Output the (X, Y) coordinate of the center of the cell containing the given text.  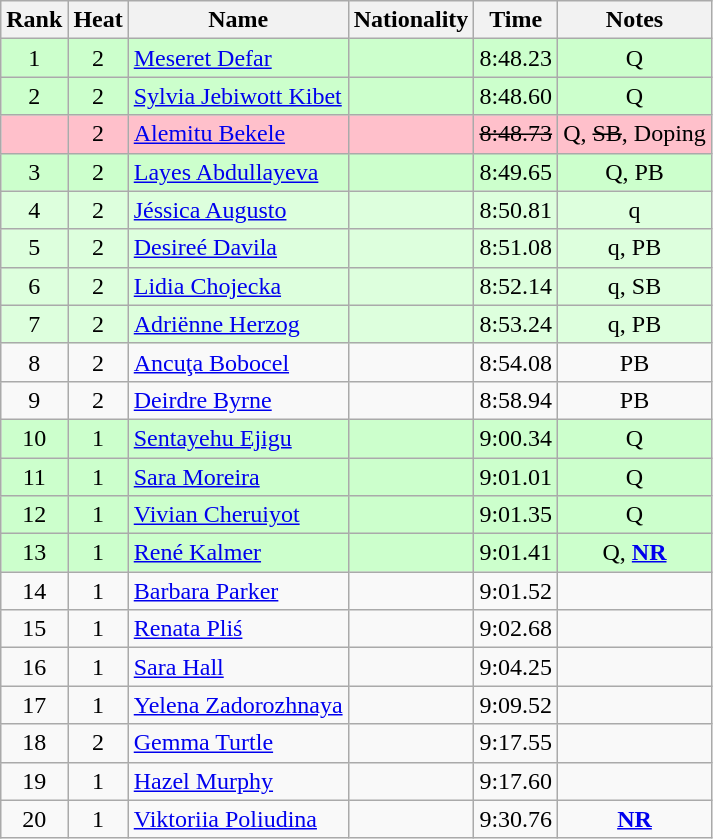
4 (34, 210)
9:30.76 (516, 819)
8:49.65 (516, 172)
8:54.08 (516, 362)
Vivian Cheruiyot (238, 515)
18 (34, 743)
Lidia Chojecka (238, 286)
Q, PB (635, 172)
5 (34, 248)
Name (238, 20)
3 (34, 172)
Jéssica Augusto (238, 210)
Sara Moreira (238, 477)
Heat (98, 20)
8:58.94 (516, 400)
15 (34, 629)
Sara Hall (238, 667)
9:17.60 (516, 781)
16 (34, 667)
9:01.41 (516, 553)
Sentayehu Ejigu (238, 438)
NR (635, 819)
8:48.73 (516, 134)
8:48.23 (516, 58)
Gemma Turtle (238, 743)
9:01.52 (516, 591)
Sylvia Jebiwott Kibet (238, 96)
Desireé Davila (238, 248)
8:48.60 (516, 96)
8 (34, 362)
Viktoriia Poliudina (238, 819)
8:50.81 (516, 210)
Q, NR (635, 553)
9:01.35 (516, 515)
Rank (34, 20)
Renata Pliś (238, 629)
9:17.55 (516, 743)
Nationality (411, 20)
René Kalmer (238, 553)
Q, SB, Doping (635, 134)
6 (34, 286)
Adriënne Herzog (238, 324)
Layes Abdullayeva (238, 172)
20 (34, 819)
8:52.14 (516, 286)
8:51.08 (516, 248)
9:01.01 (516, 477)
Hazel Murphy (238, 781)
8:53.24 (516, 324)
Barbara Parker (238, 591)
11 (34, 477)
12 (34, 515)
10 (34, 438)
Ancuţa Bobocel (238, 362)
Meseret Defar (238, 58)
Time (516, 20)
19 (34, 781)
Deirdre Byrne (238, 400)
9:04.25 (516, 667)
9 (34, 400)
Yelena Zadorozhnaya (238, 705)
13 (34, 553)
q, SB (635, 286)
Notes (635, 20)
q (635, 210)
14 (34, 591)
Alemitu Bekele (238, 134)
7 (34, 324)
9:00.34 (516, 438)
9:09.52 (516, 705)
9:02.68 (516, 629)
17 (34, 705)
